Determine the [x, y] coordinate at the center of the cell enclosing the given text.  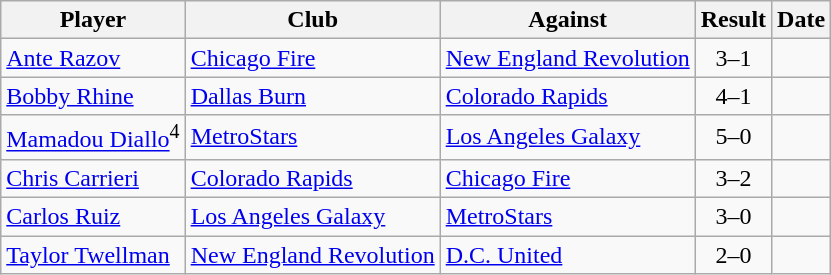
Bobby Rhine [93, 96]
5–0 [733, 138]
3–1 [733, 58]
Against [568, 20]
Carlos Ruiz [93, 217]
Chris Carrieri [93, 178]
Result [733, 20]
Ante Razov [93, 58]
Date [802, 20]
Player [93, 20]
3–2 [733, 178]
Mamadou Diallo4 [93, 138]
2–0 [733, 255]
3–0 [733, 217]
4–1 [733, 96]
Dallas Burn [312, 96]
Taylor Twellman [93, 255]
D.C. United [568, 255]
Club [312, 20]
